Search for the cell housing the specified text and yield its [x, y] center coordinate. 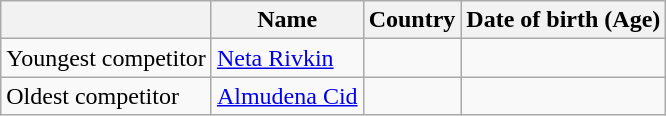
Name [287, 20]
Country [412, 20]
Date of birth (Age) [564, 20]
Oldest competitor [106, 96]
Almudena Cid [287, 96]
Neta Rivkin [287, 58]
Youngest competitor [106, 58]
